Capture the cell that displays the provided text and extract its (x, y) central coordinate. 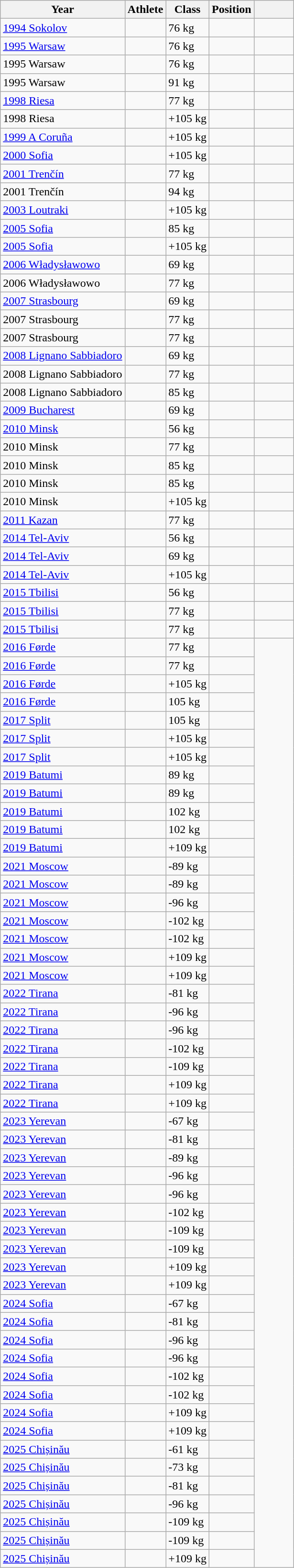
2003 Loutraki (63, 210)
1999 A Coruña (63, 137)
Class (187, 10)
2009 Bucharest (63, 410)
Athlete (145, 10)
-73 kg (187, 1467)
2000 Sofia (63, 155)
91 kg (187, 82)
Year (63, 10)
2011 Kazan (63, 519)
-61 kg (187, 1449)
Position (231, 10)
1994 Sokolov (63, 28)
94 kg (187, 192)
